Return (x, y) of the center of cell containing provided text 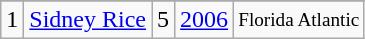
1 (12, 20)
2006 (204, 20)
Sidney Rice (88, 20)
Florida Atlantic (299, 20)
5 (164, 20)
